Determine the [X, Y] coordinate at the center of the cell enclosing the given text.  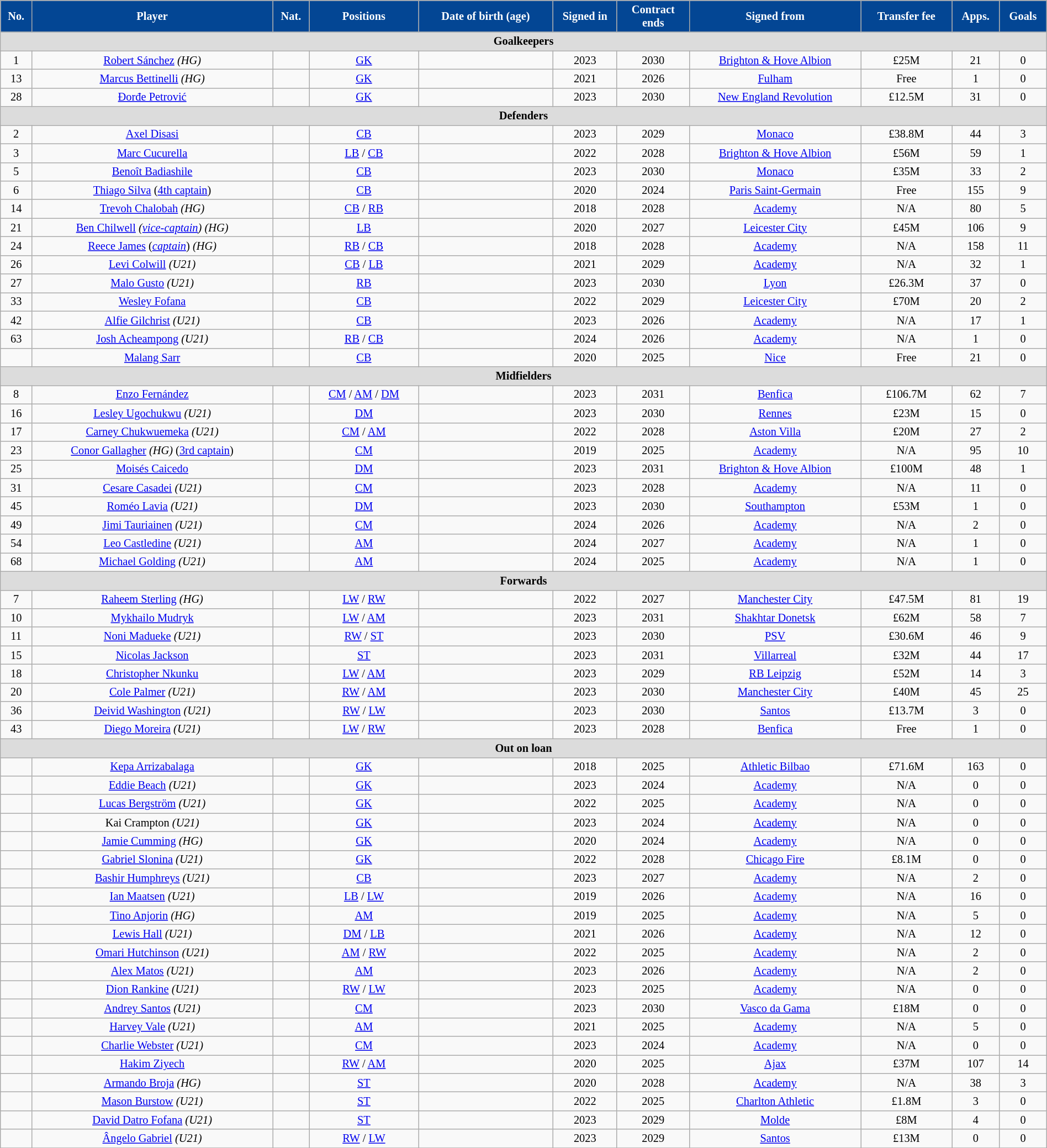
Tino Anjorin (HG) [152, 915]
Reece James (captain) (HG) [152, 246]
CM / AM [363, 432]
6 [17, 190]
107 [976, 1064]
46 [976, 636]
Nicolas Jackson [152, 655]
13 [17, 78]
36 [17, 711]
£8M [907, 1120]
63 [17, 339]
Josh Acheampong (U21) [152, 339]
Deivid Washington (U21) [152, 711]
£45M [907, 228]
Apps. [976, 16]
Jimi Tauriainen (U21) [152, 525]
Date of birth (age) [486, 16]
62 [976, 394]
48 [976, 469]
Nat. [292, 16]
Rennes [775, 413]
RW / ST [363, 636]
Wesley Fofana [152, 302]
£70M [907, 302]
Alex Matos (U21) [152, 971]
28 [17, 97]
Shakhtar Donetsk [775, 618]
Player [152, 16]
RB [363, 283]
Ajax [775, 1064]
Lucas Bergström (U21) [152, 804]
Raheem Sterling (HG) [152, 599]
£20M [907, 432]
Contract ends [653, 16]
£62M [907, 618]
£106.7M [907, 394]
37 [976, 283]
Kai Crampton (U21) [152, 823]
Christopher Nkunku [152, 673]
£1.8M [907, 1101]
£26.3M [907, 283]
LB / CB [363, 153]
Andrey Santos (U21) [152, 1008]
Harvey Vale (U21) [152, 1027]
Robert Sánchez (HG) [152, 60]
Paris Saint-Germain [775, 190]
Carney Chukwuemeka (U21) [152, 432]
No. [17, 16]
Defenders [523, 116]
£38.8M [907, 134]
Axel Disasi [152, 134]
£71.6M [907, 767]
Lesley Ugochukwu (U21) [152, 413]
£18M [907, 1008]
£35M [907, 172]
Armando Broja (HG) [152, 1083]
Michael Golding (U21) [152, 562]
£32M [907, 655]
Malo Gusto (U21) [152, 283]
PSV [775, 636]
£23M [907, 413]
Southampton [775, 506]
Đorđe Petrović [152, 97]
Molde [775, 1120]
LB / LW [363, 897]
Marcus Bettinelli (HG) [152, 78]
12 [976, 934]
81 [976, 599]
Enzo Fernández [152, 394]
£52M [907, 673]
Levi Colwill (U21) [152, 265]
£8.1M [907, 860]
38 [976, 1083]
Ian Maatsen (U21) [152, 897]
AM / RW [363, 952]
Athletic Bilbao [775, 767]
DM / LB [363, 934]
4 [976, 1120]
Moisés Caicedo [152, 469]
Roméo Lavia (U21) [152, 506]
Bashir Humphreys (U21) [152, 878]
18 [17, 673]
Kepa Arrizabalaga [152, 767]
Eddie Beach (U21) [152, 785]
Aston Villa [775, 432]
26 [17, 265]
£56M [907, 153]
Cole Palmer (U21) [152, 692]
Trevoh Chalobah (HG) [152, 209]
Lyon [775, 283]
Villarreal [775, 655]
Noni Madueke (U21) [152, 636]
Omari Hutchinson (U21) [152, 952]
David Datro Fofana (U21) [152, 1120]
58 [976, 618]
£100M [907, 469]
155 [976, 190]
£13M [907, 1139]
LB [363, 228]
Ben Chilwell (vice-captain) (HG) [152, 228]
£47.5M [907, 599]
163 [976, 767]
Ângelo Gabriel (U21) [152, 1139]
Hakim Ziyech [152, 1064]
Conor Gallagher (HG) (3rd captain) [152, 450]
Mykhailo Mudryk [152, 618]
RB Leipzig [775, 673]
Dion Rankine (U21) [152, 989]
Marc Cucurella [152, 153]
Charlton Athletic [775, 1101]
CB / LB [363, 265]
59 [976, 153]
£37M [907, 1064]
54 [17, 544]
Lewis Hall (U21) [152, 934]
Transfer fee [907, 16]
Vasco da Gama [775, 1008]
Jamie Cumming (HG) [152, 841]
80 [976, 209]
Mason Burstow (U21) [152, 1101]
23 [17, 450]
Nice [775, 357]
Signed from [775, 16]
Midfielders [523, 376]
Fulham [775, 78]
32 [976, 265]
Diego Moreira (U21) [152, 729]
Goalkeepers [523, 41]
Goals [1023, 16]
49 [17, 525]
19 [1023, 599]
£53M [907, 506]
95 [976, 450]
Leo Castledine (U21) [152, 544]
Charlie Webster (U21) [152, 1045]
Forwards [523, 581]
106 [976, 228]
£13.7M [907, 711]
New England Revolution [775, 97]
Alfie Gilchrist (U21) [152, 320]
£30.6M [907, 636]
Signed in [585, 16]
42 [17, 320]
Chicago Fire [775, 860]
43 [17, 729]
£40M [907, 692]
8 [17, 394]
CM / AM / DM [363, 394]
Benoît Badiashile [152, 172]
Malang Sarr [152, 357]
Positions [363, 16]
Gabriel Slonina (U21) [152, 860]
£25M [907, 60]
Out on loan [523, 748]
£12.5M [907, 97]
Cesare Casadei (U21) [152, 488]
68 [17, 562]
CB / RB [363, 209]
Thiago Silva (4th captain) [152, 190]
24 [17, 246]
158 [976, 246]
